Return the [X, Y] coordinate for the center point of the cell that contains the specified text.  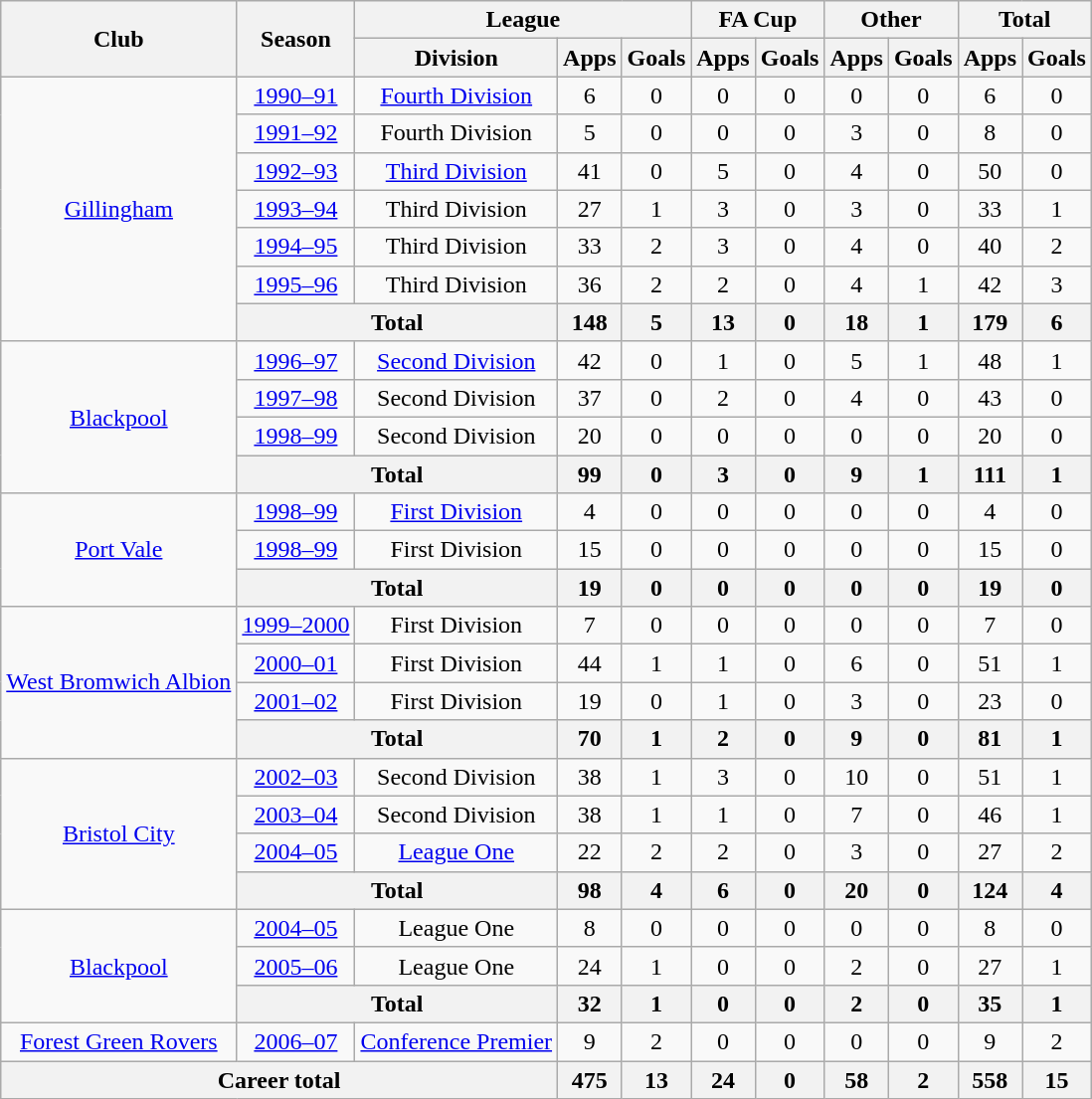
48 [990, 360]
124 [990, 890]
98 [590, 890]
475 [590, 1079]
1993–94 [296, 209]
Conference Premier [456, 1041]
Forest Green Rovers [119, 1041]
League [523, 20]
1995–96 [296, 284]
43 [990, 398]
81 [990, 739]
1997–98 [296, 398]
99 [590, 474]
Bristol City [119, 833]
36 [590, 284]
179 [990, 322]
Division [456, 58]
FA Cup [758, 20]
50 [990, 171]
58 [856, 1079]
37 [590, 398]
Season [296, 39]
Gillingham [119, 209]
2003–04 [296, 815]
2005–06 [296, 966]
Other [891, 20]
44 [590, 663]
41 [590, 171]
46 [990, 815]
111 [990, 474]
1990–91 [296, 95]
70 [590, 739]
18 [856, 322]
35 [990, 1004]
West Bromwich Albion [119, 682]
22 [590, 852]
2000–01 [296, 663]
Career total [279, 1079]
1996–97 [296, 360]
Club [119, 39]
23 [990, 701]
1991–92 [296, 133]
148 [590, 322]
32 [590, 1004]
10 [856, 777]
1994–95 [296, 247]
Port Vale [119, 550]
40 [990, 247]
2001–02 [296, 701]
1992–93 [296, 171]
2006–07 [296, 1041]
558 [990, 1079]
1999–2000 [296, 626]
2002–03 [296, 777]
